Provide the (X, Y) coordinate of the cell's center where the given text is located.  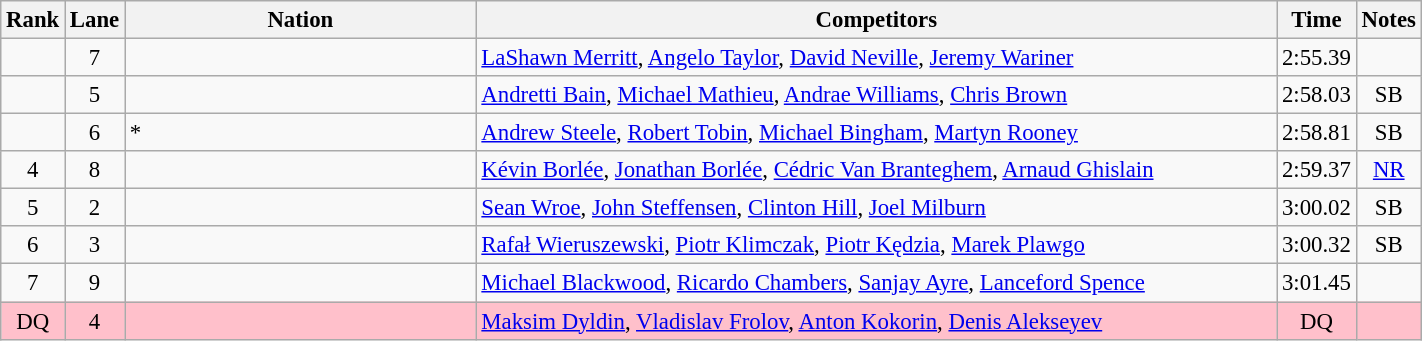
Michael Blackwood, Ricardo Chambers, Sanjay Ayre, Lanceford Spence (876, 283)
3:00.32 (1317, 245)
8 (95, 170)
Competitors (876, 20)
2 (95, 208)
9 (95, 283)
Sean Wroe, John Steffensen, Clinton Hill, Joel Milburn (876, 208)
* (301, 133)
Nation (301, 20)
2:58.81 (1317, 133)
2:55.39 (1317, 58)
3:01.45 (1317, 283)
Andrew Steele, Robert Tobin, Michael Bingham, Martyn Rooney (876, 133)
Time (1317, 20)
2:58.03 (1317, 95)
Rafał Wieruszewski, Piotr Klimczak, Piotr Kędzia, Marek Plawgo (876, 245)
Notes (1388, 20)
2:59.37 (1317, 170)
NR (1388, 170)
Andretti Bain, Michael Mathieu, Andrae Williams, Chris Brown (876, 95)
Kévin Borlée, Jonathan Borlée, Cédric Van Branteghem, Arnaud Ghislain (876, 170)
3:00.02 (1317, 208)
Maksim Dyldin, Vladislav Frolov, Anton Kokorin, Denis Alekseyev (876, 321)
3 (95, 245)
Rank (33, 20)
LaShawn Merritt, Angelo Taylor, David Neville, Jeremy Wariner (876, 58)
Lane (95, 20)
